Output the (x, y) coordinate of the center of the cell containing the given text.  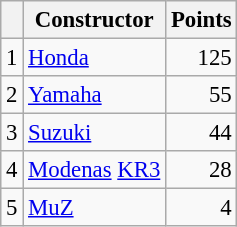
Points (202, 20)
44 (202, 133)
3 (12, 133)
5 (12, 208)
Honda (94, 58)
55 (202, 95)
Suzuki (94, 133)
Constructor (94, 20)
1 (12, 58)
2 (12, 95)
Yamaha (94, 95)
125 (202, 58)
28 (202, 170)
MuZ (94, 208)
Modenas KR3 (94, 170)
